For the text-containing cell, return its midpoint in [x, y] coordinate format. 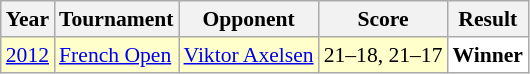
Score [384, 19]
2012 [28, 55]
Viktor Axelsen [249, 55]
Tournament [116, 19]
French Open [116, 55]
21–18, 21–17 [384, 55]
Opponent [249, 19]
Result [488, 19]
Year [28, 19]
Winner [488, 55]
